Pinpoint the cell where the given text exists, returning its (X, Y) midpoint coordinate. 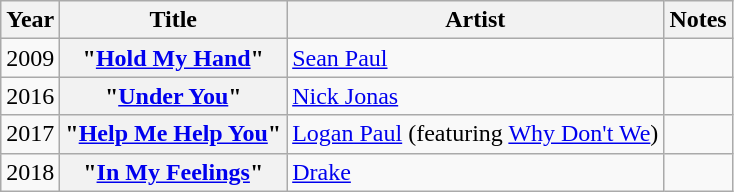
2009 (30, 58)
Notes (698, 20)
2017 (30, 134)
2018 (30, 172)
Sean Paul (476, 58)
"Help Me Help You" (174, 134)
2016 (30, 96)
"Under You" (174, 96)
Title (174, 20)
"In My Feelings" (174, 172)
Nick Jonas (476, 96)
Logan Paul (featuring Why Don't We) (476, 134)
Drake (476, 172)
Year (30, 20)
Artist (476, 20)
"Hold My Hand" (174, 58)
